Search for the cell housing the specified text and yield its [X, Y] center coordinate. 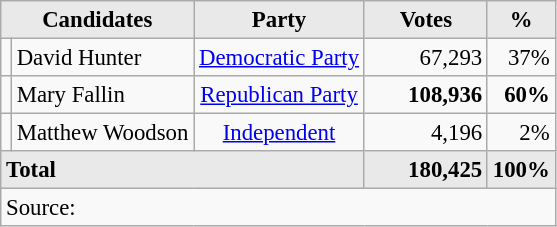
4,196 [426, 133]
100% [521, 170]
Votes [426, 20]
Candidates [98, 20]
180,425 [426, 170]
Matthew Woodson [102, 133]
108,936 [426, 95]
67,293 [426, 58]
% [521, 20]
60% [521, 95]
Mary Fallin [102, 95]
Total [183, 170]
Democratic Party [280, 58]
Independent [280, 133]
2% [521, 133]
Source: [278, 208]
37% [521, 58]
Party [280, 20]
Republican Party [280, 95]
David Hunter [102, 58]
